Output the [X, Y] coordinate of the center of the cell containing the given text.  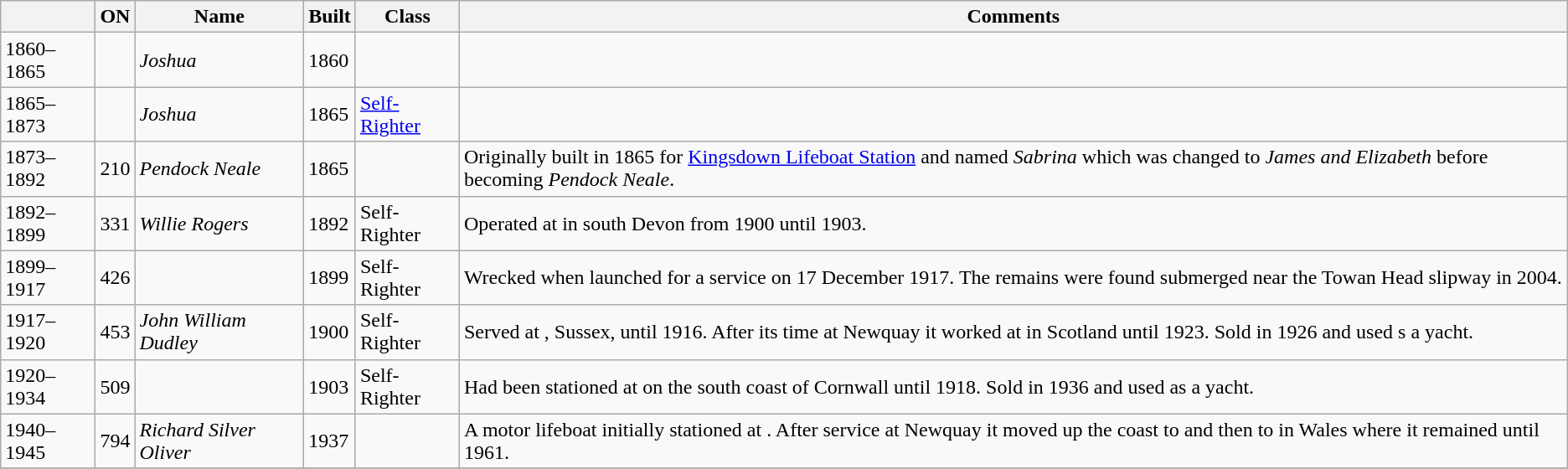
1937 [330, 441]
Built [330, 17]
1892–1899 [49, 223]
509 [116, 387]
331 [116, 223]
794 [116, 441]
John William Dudley [219, 332]
1920–1934 [49, 387]
1892 [330, 223]
Pendock Neale [219, 169]
1899 [330, 278]
1865–1873 [49, 114]
Served at , Sussex, until 1916. After its time at Newquay it worked at in Scotland until 1923. Sold in 1926 and used s a yacht. [1014, 332]
1917–1920 [49, 332]
1873–1892 [49, 169]
Name [219, 17]
Richard Silver Oliver [219, 441]
Originally built in 1865 for Kingsdown Lifeboat Station and named Sabrina which was changed to James and Elizabeth before becoming Pendock Neale. [1014, 169]
ON [116, 17]
A motor lifeboat initially stationed at . After service at Newquay it moved up the coast to and then to in Wales where it remained until 1961. [1014, 441]
Comments [1014, 17]
Wrecked when launched for a service on 17 December 1917. The remains were found submerged near the Towan Head slipway in 2004. [1014, 278]
1940–1945 [49, 441]
Operated at in south Devon from 1900 until 1903. [1014, 223]
1899–1917 [49, 278]
426 [116, 278]
1900 [330, 332]
1903 [330, 387]
453 [116, 332]
210 [116, 169]
1860 [330, 60]
1860–1865 [49, 60]
Willie Rogers [219, 223]
Had been stationed at on the south coast of Cornwall until 1918. Sold in 1936 and used as a yacht. [1014, 387]
Class [407, 17]
